Capture the cell that displays the provided text and extract its [X, Y] central coordinate. 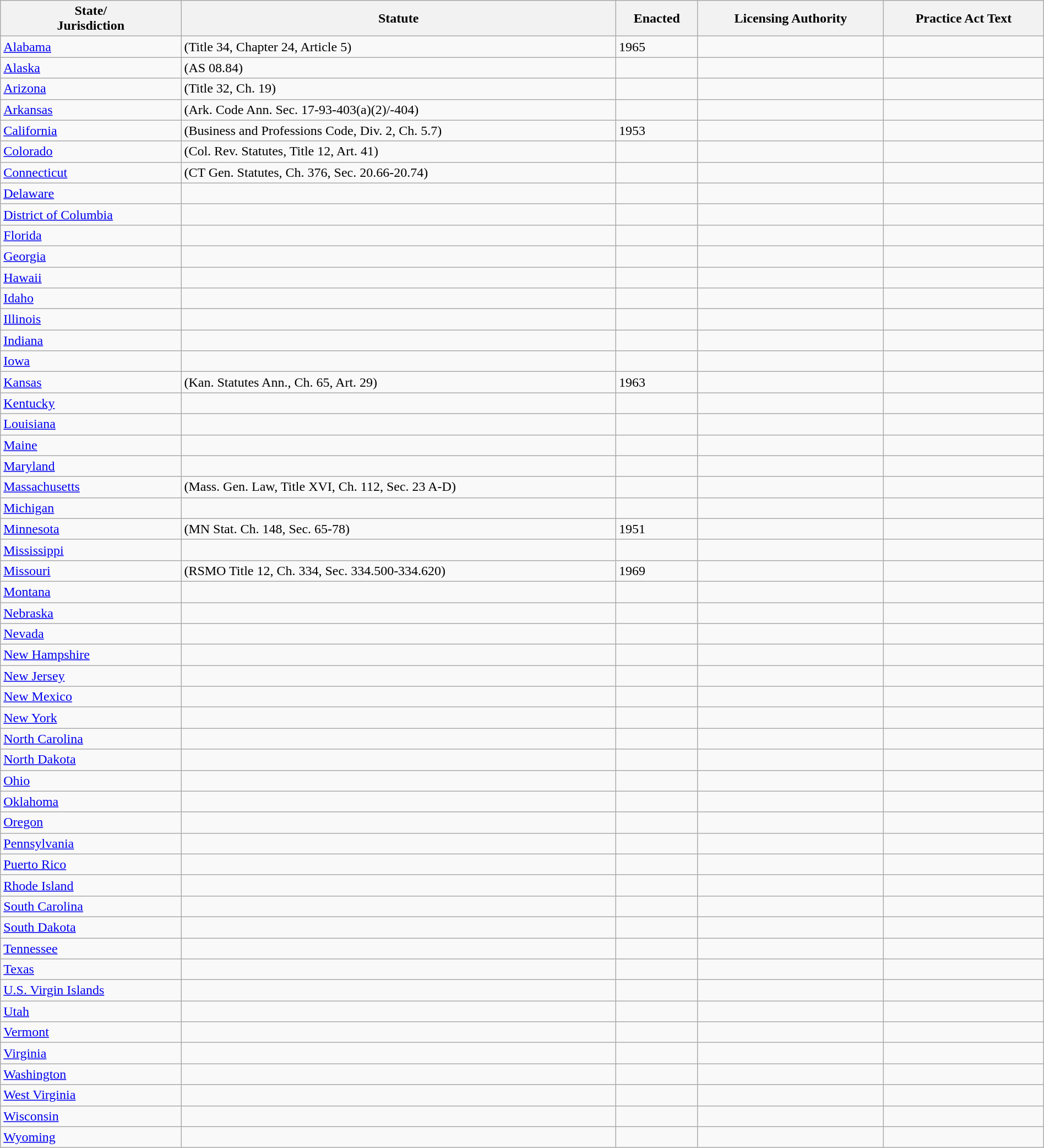
Arkansas [91, 110]
Hawaii [91, 277]
Massachusetts [91, 487]
Colorado [91, 151]
Illinois [91, 320]
Puerto Rico [91, 864]
Arizona [91, 89]
Alaska [91, 68]
South Dakota [91, 927]
Iowa [91, 361]
New York [91, 718]
Michigan [91, 508]
Idaho [91, 299]
Ohio [91, 781]
1951 [656, 529]
(Title 34, Chapter 24, Article 5) [399, 47]
Kansas [91, 382]
(Business and Professions Code, Div. 2, Ch. 5.7) [399, 131]
1969 [656, 571]
District of Columbia [91, 214]
(Title 32, Ch. 19) [399, 89]
(Ark. Code Ann. Sec. 17-93-403(a)(2)/-404) [399, 110]
(AS 08.84) [399, 68]
New Jersey [91, 676]
Enacted [656, 19]
New Mexico [91, 697]
Delaware [91, 193]
North Carolina [91, 739]
Montana [91, 592]
Louisiana [91, 424]
Pennsylvania [91, 843]
(Col. Rev. Statutes, Title 12, Art. 41) [399, 151]
Minnesota [91, 529]
Nevada [91, 634]
New Hampshire [91, 655]
Georgia [91, 256]
South Carolina [91, 906]
1963 [656, 382]
Wyoming [91, 1137]
Nebraska [91, 613]
Rhode Island [91, 885]
California [91, 131]
Wisconsin [91, 1116]
North Dakota [91, 760]
State/Jurisdiction [91, 19]
Oklahoma [91, 802]
Statute [399, 19]
Florida [91, 235]
Mississippi [91, 550]
(MN Stat. Ch. 148, Sec. 65-78) [399, 529]
(CT Gen. Statutes, Ch. 376, Sec. 20.66-20.74) [399, 172]
(RSMO Title 12, Ch. 334, Sec. 334.500-334.620) [399, 571]
1965 [656, 47]
Kentucky [91, 403]
U.S. Virgin Islands [91, 990]
Vermont [91, 1032]
West Virginia [91, 1095]
(Kan. Statutes Ann., Ch. 65, Art. 29) [399, 382]
Missouri [91, 571]
Oregon [91, 822]
Texas [91, 970]
Tennessee [91, 948]
Indiana [91, 340]
Alabama [91, 47]
Utah [91, 1011]
Licensing Authority [791, 19]
Maryland [91, 466]
Practice Act Text [964, 19]
(Mass. Gen. Law, Title XVI, Ch. 112, Sec. 23 A-D) [399, 487]
1953 [656, 131]
Maine [91, 445]
Connecticut [91, 172]
Washington [91, 1074]
Virginia [91, 1053]
